Pinpoint the cell where the given text exists, returning its (x, y) midpoint coordinate. 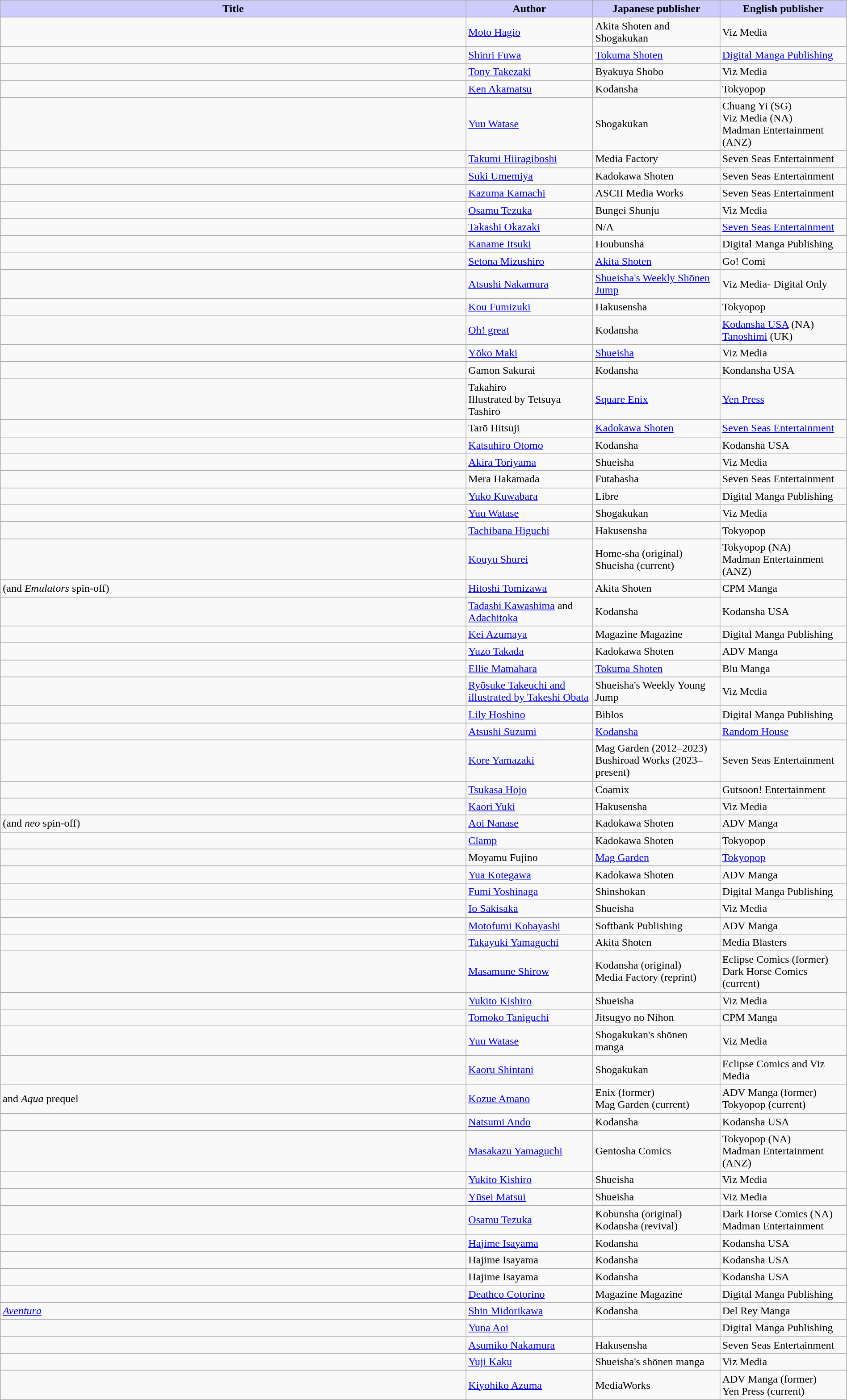
Tomoko Taniguchi (529, 1018)
(and Emulators spin-off) (233, 588)
Akita Shoten and Shogakukan (656, 32)
Mag Garden (656, 857)
Aventura (233, 1311)
Square Enix (656, 399)
Media Factory (656, 159)
Title (233, 9)
MediaWorks (656, 1385)
Futabasha (656, 479)
Kiyohiko Azuma (529, 1385)
Masakazu Yamaguchi (529, 1151)
Viz Media- Digital Only (783, 284)
Mag Garden (2012–2023) Bushiroad Works (2023–present) (656, 761)
Random House (783, 731)
Gutsoon! Entertainment (783, 790)
Shueisha's shōnen manga (656, 1362)
Media Blasters (783, 943)
Moto Hagio (529, 32)
Kaori Yuki (529, 807)
English publisher (783, 9)
Kodansha (original) Media Factory (reprint) (656, 972)
Yuko Kuwabara (529, 496)
Eclipse Comics and Viz Media (783, 1070)
Mera Hakamada (529, 479)
Shinri Fuwa (529, 55)
Takashi Okazaki (529, 227)
Oh! great (529, 330)
Japanese publisher (656, 9)
Kaoru Shintani (529, 1070)
Asumiko Nakamura (529, 1345)
Chuang Yi (SG) Viz Media (NA) Madman Entertainment (ANZ) (783, 124)
Tadashi Kawashima and Adachitoka (529, 611)
Yuzo Takada (529, 652)
Gentosha Comics (656, 1151)
Moyamu Fujino (529, 857)
Ryōsuke Takeuchi and illustrated by Takeshi Obata (529, 691)
Kozue Amano (529, 1099)
Suki Umemiya (529, 176)
ADV Manga (former) Tokyopop (current) (783, 1099)
Fumi Yoshinaga (529, 891)
Kobunsha (original) Kodansha (revival) (656, 1220)
Shin Midorikawa (529, 1311)
Bungei Shunju (656, 210)
Kaname Itsuki (529, 244)
ASCII Media Works (656, 193)
Atsushi Nakamura (529, 284)
Kondansha USA (783, 370)
Tarō Hitsuji (529, 428)
Kazuma Kamachi (529, 193)
Takumi Hiiragiboshi (529, 159)
Katsuhiro Otomo (529, 445)
Lily Hoshino (529, 715)
Author (529, 9)
Houbunsha (656, 244)
Yuji Kaku (529, 1362)
Jitsugyo no Nihon (656, 1018)
Natsumi Ando (529, 1122)
Tony Takezaki (529, 72)
Io Sakisaka (529, 908)
Motofumi Kobayashi (529, 926)
Aoi Nanase (529, 823)
ADV Manga (former) Yen Press (current) (783, 1385)
Kore Yamazaki (529, 761)
Yua Kotegawa (529, 874)
Tachibana Higuchi (529, 530)
Kouyu Shurei (529, 559)
Blu Manga (783, 669)
Yūsei Matsui (529, 1197)
Dark Horse Comics (NA) Madman Entertainment (783, 1220)
and Aqua prequel (233, 1099)
Biblos (656, 715)
Byakuya Shobo (656, 72)
Del Rey Manga (783, 1311)
Atsushi Suzumi (529, 731)
Go! Comi (783, 261)
Yen Press (783, 399)
Setona Mizushiro (529, 261)
Gamon Sakurai (529, 370)
Shueisha's Weekly Shōnen Jump (656, 284)
Softbank Publishing (656, 926)
Tsukasa Hojo (529, 790)
Akira Toriyama (529, 462)
Yōko Maki (529, 353)
Kou Fumizuki (529, 307)
Coamix (656, 790)
Enix (former) Mag Garden (current) (656, 1099)
(and neo spin-off) (233, 823)
Shueisha's Weekly Young Jump (656, 691)
Libre (656, 496)
Home-sha (original) Shueisha (current) (656, 559)
Clamp (529, 840)
Kodansha USA (NA) Tanoshimi (UK) (783, 330)
Yuna Aoi (529, 1328)
Deathco Cotorino (529, 1294)
Shinshokan (656, 891)
Shogakukan's shōnen manga (656, 1041)
Kei Azumaya (529, 635)
Hitoshi Tomizawa (529, 588)
TakahiroIllustrated by Tetsuya Tashiro (529, 399)
Ellie Mamahara (529, 669)
Masamune Shirow (529, 972)
Ken Akamatsu (529, 89)
N/A (656, 227)
Takayuki Yamaguchi (529, 943)
Eclipse Comics (former) Dark Horse Comics (current) (783, 972)
